Identify which cell holds the provided text, then report its (X, Y) central coordinate. 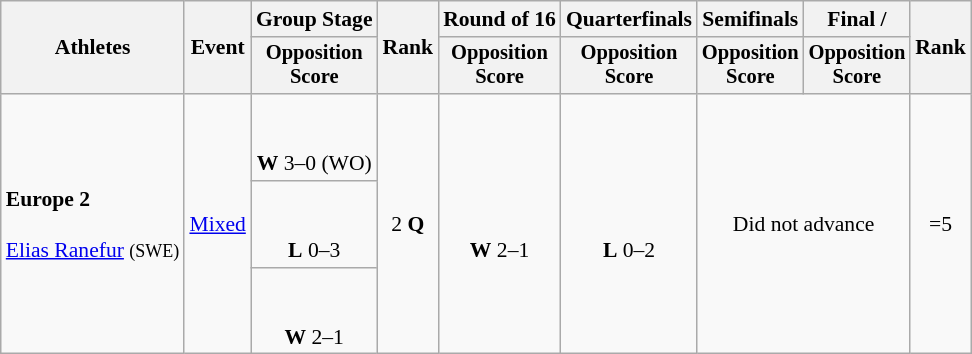
=5 (940, 224)
W 2–1 (500, 224)
Round of 16 (500, 19)
Final / (858, 19)
W 3–0 (WO) (314, 138)
Mixed (217, 224)
Event (217, 48)
L 0–2 (629, 224)
Did not advance (804, 224)
Group Stage (314, 19)
Semifinals (750, 19)
Europe 2 Elias Ranefur (SWE) (93, 224)
Athletes (93, 48)
2 Q (408, 224)
Quarterfinals (629, 19)
L 0–3 (314, 224)
